Return the [X, Y] coordinate for the center point of the cell that contains the specified text.  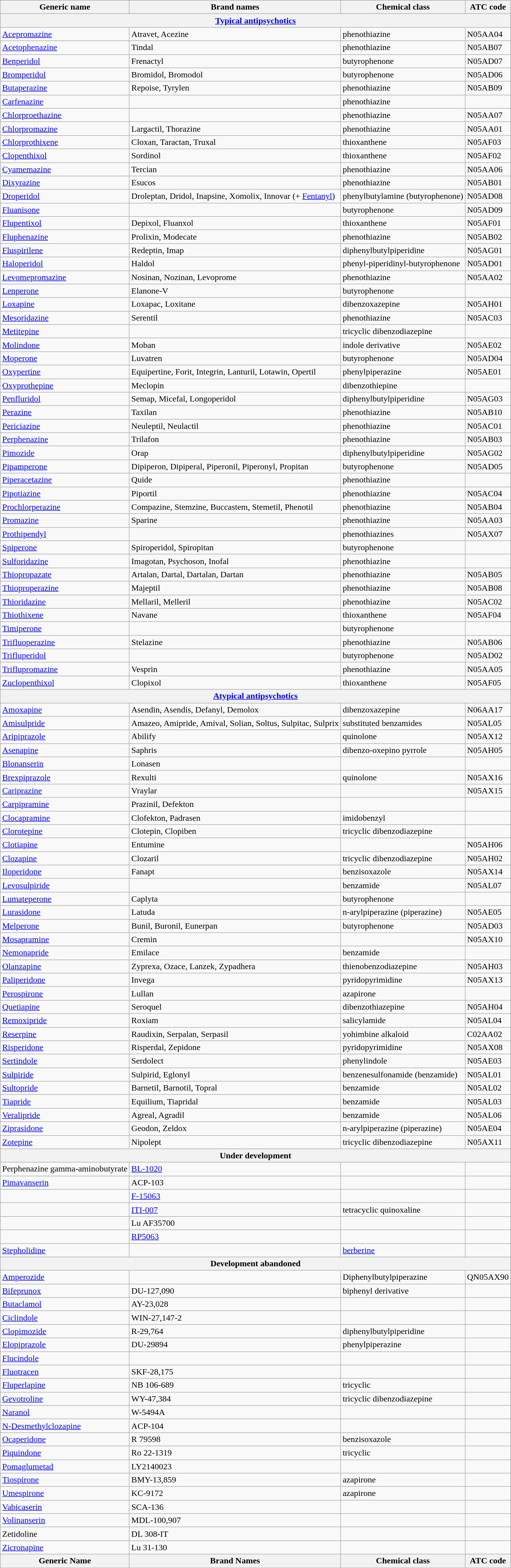
Bifeprunox [65, 1291]
Prothipendyl [65, 534]
Prochlorperazine [65, 507]
Zotepine [65, 1142]
Amoxapine [65, 710]
Thiopropazate [65, 574]
Generic name [65, 7]
Perospirone [65, 993]
Volinanserin [65, 1520]
Levosulpiride [65, 885]
WIN-27,147-2 [235, 1318]
Paliperidone [65, 980]
Fanapt [235, 872]
Naranol [65, 1412]
Imagotan, Psychoson, Inofal [235, 561]
Tindal [235, 48]
Invega [235, 980]
Molindone [65, 345]
Brand names [235, 7]
Generic Name [65, 1561]
Spiperone [65, 547]
N05AL07 [488, 885]
Vabicaserin [65, 1507]
Luvatren [235, 358]
Levomepromazine [65, 277]
benzenesulfonamide (benzamide) [403, 1075]
N05AA07 [488, 115]
Chlorprothixene [65, 142]
C02AA02 [488, 1034]
Piportil [235, 493]
Meclopin [235, 385]
Dixyrazine [65, 183]
N05AL05 [488, 723]
N05AA02 [488, 277]
Abilify [235, 737]
N05AC03 [488, 318]
dibenzothiazepine [403, 1007]
Clozapine [65, 858]
Metitepine [65, 331]
N05AX15 [488, 791]
N05AG02 [488, 453]
N05AD08 [488, 196]
N05AA04 [488, 34]
N05AL04 [488, 1020]
Acetophenazine [65, 48]
Sulpirid, Eglonyl [235, 1075]
Zuclopenthixol [65, 683]
Navane [235, 615]
Bromperidol [65, 75]
phenothiazines [403, 534]
Mosapramine [65, 939]
Melperone [65, 926]
Risperdal, Zepidone [235, 1048]
MDL-100,907 [235, 1520]
Emilace [235, 953]
Quetiapine [65, 1007]
Sulforidazine [65, 561]
N05AH04 [488, 1007]
Rexulti [235, 777]
Nemonapride [65, 953]
N05AB07 [488, 48]
N05AE04 [488, 1129]
N05AH05 [488, 750]
Lu 31-130 [235, 1547]
Elopiprazole [65, 1345]
KC-9172 [235, 1493]
Majeptil [235, 588]
BL-1020 [235, 1169]
imidobenzyl [403, 818]
N05AF05 [488, 683]
Remoxipride [65, 1020]
Pimavanserin [65, 1182]
Penfluridol [65, 399]
Lurasidone [65, 912]
Taxilan [235, 413]
Entumine [235, 845]
Barnetil, Barnotil, Topral [235, 1088]
Compazine, Stemzine, Buccastem, Stemetil, Phenotil [235, 507]
Trifluoperazine [65, 642]
Oxypertine [65, 372]
SKF-28,175 [235, 1372]
N05AF02 [488, 155]
Flucindole [65, 1358]
N05AE01 [488, 372]
N05AX16 [488, 777]
N05AB01 [488, 183]
Promazine [65, 520]
W-5494A [235, 1412]
N05AH03 [488, 966]
thienobenzodiazepine [403, 966]
Clozaril [235, 858]
Amperozide [65, 1277]
N05AD01 [488, 264]
ACP-104 [235, 1426]
Under development [256, 1155]
Lullan [235, 993]
N05AX14 [488, 872]
Clotiapine [65, 845]
N05AB02 [488, 237]
N05AF03 [488, 142]
N05AG01 [488, 250]
Asenapine [65, 750]
N05AB08 [488, 588]
Pomaglumetad [65, 1466]
Clopixol [235, 683]
Reserpine [65, 1034]
Cremin [235, 939]
Bromidol, Bromodol [235, 75]
Fluspirilene [65, 250]
Largactil, Thorazine [235, 129]
Mesoridazine [65, 318]
SCA-136 [235, 1507]
N05AH06 [488, 845]
Oxyprothepine [65, 385]
N05AX13 [488, 980]
N05AB10 [488, 413]
NB 106-689 [235, 1385]
indole derivative [403, 345]
Flupentixol [65, 223]
Olanzapine [65, 966]
Tercian [235, 169]
Clocapramine [65, 818]
Zicronapine [65, 1547]
BMY-13,859 [235, 1480]
berberine [403, 1250]
AY-23,028 [235, 1304]
Esucos [235, 183]
Sultopride [65, 1088]
Haloperidol [65, 264]
N05AD04 [488, 358]
Clopenthixol [65, 155]
N05AE03 [488, 1061]
N05AD02 [488, 656]
N-Desmethylclozapine [65, 1426]
RP5063 [235, 1236]
N05AD03 [488, 926]
dibenzothiepine [403, 385]
Zyprexa, Ozace, Lanzek, Zypadhera [235, 966]
ACP-103 [235, 1182]
Cyamemazine [65, 169]
Thioproperazine [65, 588]
Saphris [235, 750]
Carpipramine [65, 804]
Fluphenazine [65, 237]
Dipiperon, Dipiperal, Piperonil, Piperonyl, Propitan [235, 466]
DL 308-IT [235, 1534]
R-29,764 [235, 1331]
Nipolept [235, 1142]
phenylbutylamine (butyrophenone) [403, 196]
Roxiam [235, 1020]
Mellaril, Melleril [235, 602]
DU-29894 [235, 1345]
Benperidol [65, 61]
Chlorproethazine [65, 115]
Spiroperidol, Spiropitan [235, 547]
N05AD05 [488, 466]
N05AX08 [488, 1048]
Fluanisone [65, 210]
N06AA17 [488, 710]
Prazinil, Defekton [235, 804]
N05AH01 [488, 304]
Carfenazine [65, 102]
Trifluperidol [65, 656]
Pipamperone [65, 466]
LY2140023 [235, 1466]
Cariprazine [65, 791]
Equipertine, Forit, Integrin, Lanturil, Lotawin, Opertil [235, 372]
N05AX11 [488, 1142]
Serentil [235, 318]
QN05AX90 [488, 1277]
Droleptan, Dridol, Inapsine, Xomolix, Innovar (+ Fentanyl) [235, 196]
Artalan, Dartal, Dartalan, Dartan [235, 574]
Diphenylbutylpiperazine [403, 1277]
N05AA05 [488, 669]
N05AF04 [488, 615]
Amisulpride [65, 723]
Nosinan, Nozinan, Levoprome [235, 277]
N05AD07 [488, 61]
Lumateperone [65, 899]
substituted benzamides [403, 723]
Umespirone [65, 1493]
Ciclindole [65, 1318]
WY-47,384 [235, 1399]
N05AX12 [488, 737]
Sulpiride [65, 1075]
Timiperone [65, 629]
Seroquel [235, 1007]
Clorotepine [65, 831]
Perazine [65, 413]
N05AB06 [488, 642]
Moban [235, 345]
Depixol, Fluanxol [235, 223]
Lonasen [235, 764]
Vesprin [235, 669]
yohimbine alkaloid [403, 1034]
Geodon, Zeldox [235, 1129]
dibenzo-oxepino pyrrole [403, 750]
Risperidone [65, 1048]
Latuda [235, 912]
Piquindone [65, 1453]
N05AD06 [488, 75]
Elanone-V [235, 291]
N05AB05 [488, 574]
Droperidol [65, 196]
Lu AF35700 [235, 1223]
Veralipride [65, 1115]
Acepromazine [65, 34]
Asendin, Asendis, Defanyl, Demolox [235, 710]
N05AL06 [488, 1115]
Trilafon [235, 439]
N05AX10 [488, 939]
salicylamide [403, 1020]
DU-127,090 [235, 1291]
Ocaperidone [65, 1439]
Prolixin, Modecate [235, 237]
Cloxan, Taractan, Truxal [235, 142]
Gevotroline [65, 1399]
N05AC04 [488, 493]
Development abandoned [256, 1264]
Semap, Micefal, Longoperidol [235, 399]
ITI-007 [235, 1209]
Fluperlapine [65, 1385]
phenyl-piperidinyl-butyrophenone [403, 264]
tetracyclic quinoxaline [403, 1209]
Clofekton, Padrasen [235, 818]
Ziprasidone [65, 1129]
Lenperone [65, 291]
Thioridazine [65, 602]
Tiapride [65, 1102]
Repoise, Tyrylen [235, 88]
Pipotiazine [65, 493]
Redeptin, Imap [235, 250]
Quide [235, 480]
Atravet, Acezine [235, 34]
Zetidoline [65, 1534]
N05AB09 [488, 88]
Typical antipsychotics [256, 21]
Moperone [65, 358]
Pimozide [65, 453]
Brexpiprazole [65, 777]
N05AA01 [488, 129]
N05AE02 [488, 345]
N05AX07 [488, 534]
Butaclamol [65, 1304]
Orap [235, 453]
Agreal, Agradil [235, 1115]
Haldol [235, 264]
Blonanserin [65, 764]
Bunil, Buronil, Eunerpan [235, 926]
Chlorpromazine [65, 129]
Sertindole [65, 1061]
Loxapac, Loxitane [235, 304]
Periciazine [65, 426]
Brand Names [235, 1561]
Caplyta [235, 899]
Clotepin, Clopiben [235, 831]
N05AA06 [488, 169]
Stepholidine [65, 1250]
Amazeo, Amipride, Amival, Solian, Soltus, Sulpitac, Sulprix [235, 723]
Vraylar [235, 791]
N05AE05 [488, 912]
R 79598 [235, 1439]
Neuleptil, Neulactil [235, 426]
N05AC01 [488, 426]
Ro 22-1319 [235, 1453]
Piperacetazine [65, 480]
Serdolect [235, 1061]
N05AB04 [488, 507]
Triflupromazine [65, 669]
N05AA03 [488, 520]
Fluotracen [65, 1372]
N05AH02 [488, 858]
phenylindole [403, 1061]
Raudixin, Serpalan, Serpasil [235, 1034]
N05AG03 [488, 399]
N05AL03 [488, 1102]
Butaperazine [65, 88]
F-15063 [235, 1196]
Stelazine [235, 642]
Frenactyl [235, 61]
N05AD09 [488, 210]
Perphenazine gamma-aminobutyrate [65, 1169]
N05AL02 [488, 1088]
Clopimozide [65, 1331]
Loxapine [65, 304]
N05AL01 [488, 1075]
Perphenazine [65, 439]
Aripiprazole [65, 737]
N05AF01 [488, 223]
Iloperidone [65, 872]
Sparine [235, 520]
Thiothixene [65, 615]
N05AC02 [488, 602]
Atypical antipsychotics [256, 696]
N05AB03 [488, 439]
Equilium, Tiapridal [235, 1102]
Tiospirone [65, 1480]
Sordinol [235, 155]
biphenyl derivative [403, 1291]
